Extract the (x, y) coordinate from the center of the cell holding the provided text.  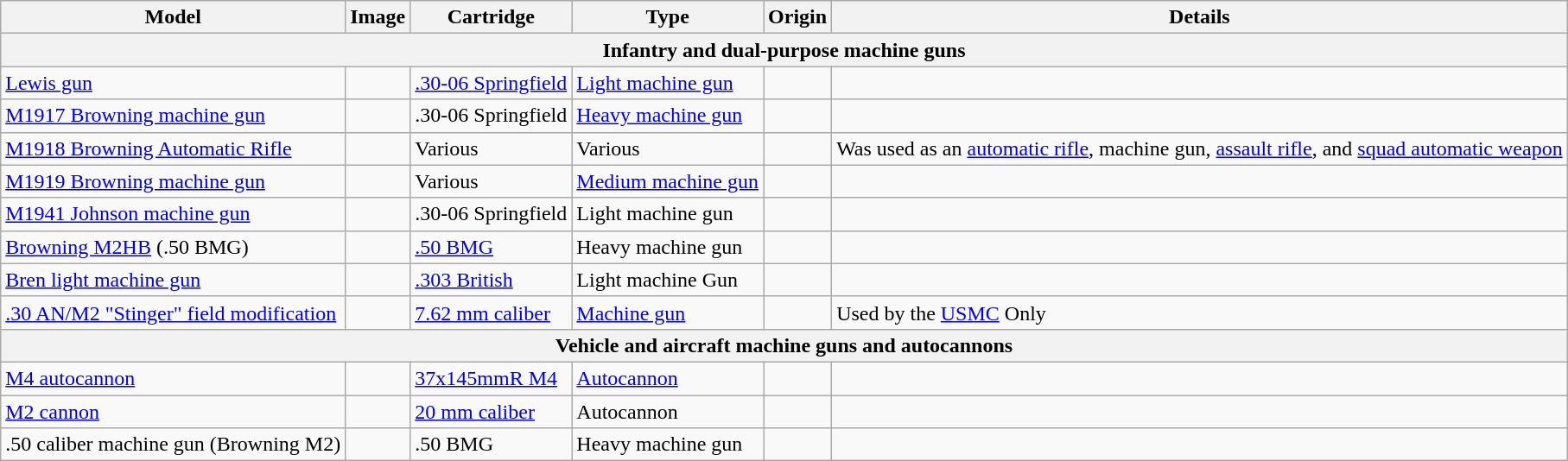
Light machine Gun (668, 280)
Image (378, 17)
M1918 Browning Automatic Rifle (173, 148)
Lewis gun (173, 83)
Type (668, 17)
37x145mmR M4 (491, 378)
M2 cannon (173, 412)
Was used as an automatic rifle, machine gun, assault rifle, and squad automatic weapon (1200, 148)
Bren light machine gun (173, 280)
Machine gun (668, 313)
Cartridge (491, 17)
.30 AN/M2 "Stinger" field modification (173, 313)
M1941 Johnson machine gun (173, 214)
Origin (798, 17)
Details (1200, 17)
M1917 Browning machine gun (173, 116)
.303 British (491, 280)
Model (173, 17)
Infantry and dual-purpose machine guns (784, 50)
Vehicle and aircraft machine guns and autocannons (784, 345)
7.62 mm caliber (491, 313)
M1919 Browning machine gun (173, 181)
Used by the USMC Only (1200, 313)
.50 caliber machine gun (Browning M2) (173, 445)
M4 autocannon (173, 378)
20 mm caliber (491, 412)
Browning M2HB (.50 BMG) (173, 247)
Medium machine gun (668, 181)
